Scan for the cell matching the given text and deliver its [X, Y] coordinate at center. 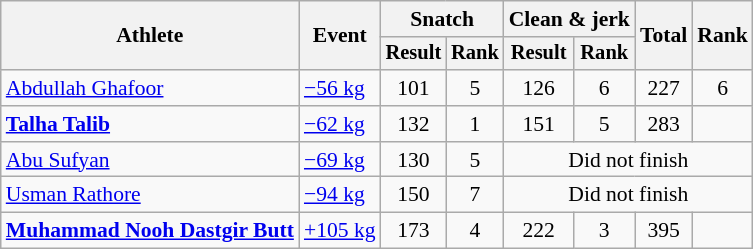
Abu Sufyan [150, 160]
−62 kg [340, 124]
Event [340, 36]
Athlete [150, 36]
4 [475, 231]
3 [604, 231]
227 [664, 88]
173 [414, 231]
Usman Rathore [150, 195]
130 [414, 160]
Snatch [442, 19]
222 [539, 231]
126 [539, 88]
132 [414, 124]
101 [414, 88]
151 [539, 124]
−69 kg [340, 160]
Total [664, 36]
+105 kg [340, 231]
7 [475, 195]
395 [664, 231]
−94 kg [340, 195]
−56 kg [340, 88]
1 [475, 124]
Muhammad Nooh Dastgir Butt [150, 231]
283 [664, 124]
Talha Talib [150, 124]
Abdullah Ghafoor [150, 88]
150 [414, 195]
Clean & jerk [570, 19]
